Detect which cell encompasses the target text, then output its [x, y] center coordinate. 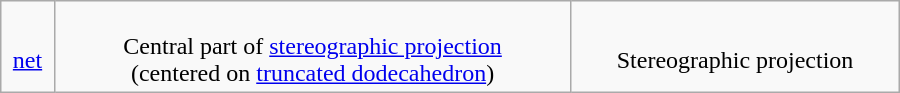
Stereographic projection [735, 47]
net [28, 47]
Central part of stereographic projection(centered on truncated dodecahedron) [312, 47]
